Capture the cell that displays the provided text and extract its [X, Y] central coordinate. 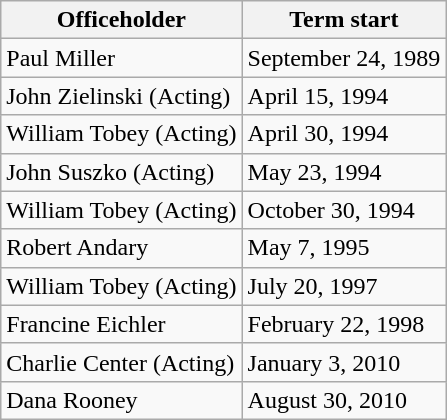
Charlie Center (Acting) [122, 362]
October 30, 1994 [344, 210]
July 20, 1997 [344, 286]
John Suszko (Acting) [122, 172]
April 30, 1994 [344, 134]
April 15, 1994 [344, 96]
Officeholder [122, 20]
Dana Rooney [122, 400]
Term start [344, 20]
John Zielinski (Acting) [122, 96]
August 30, 2010 [344, 400]
Francine Eichler [122, 324]
Paul Miller [122, 58]
Robert Andary [122, 248]
September 24, 1989 [344, 58]
January 3, 2010 [344, 362]
May 7, 1995 [344, 248]
February 22, 1998 [344, 324]
May 23, 1994 [344, 172]
